Return the (x, y) coordinate for the center point of the cell that contains the specified text.  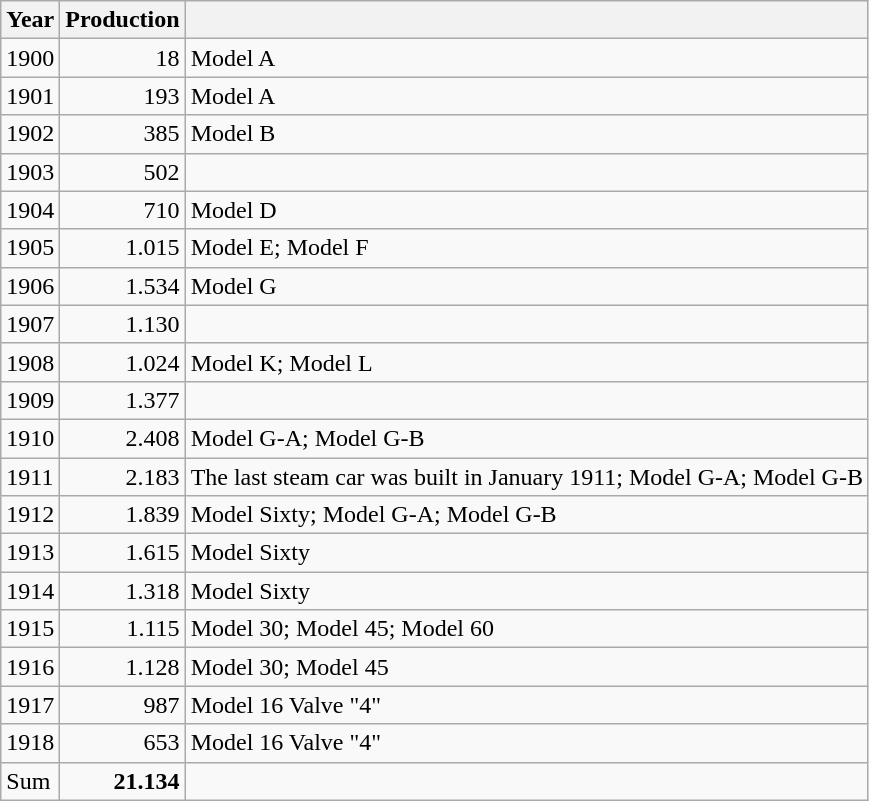
1.024 (122, 362)
Model Sixty; Model G-A; Model G-B (526, 515)
1902 (30, 134)
502 (122, 172)
1.130 (122, 324)
1900 (30, 58)
Model E; Model F (526, 248)
987 (122, 705)
21.134 (122, 781)
1910 (30, 438)
Model G (526, 286)
2.408 (122, 438)
Model 30; Model 45 (526, 667)
1913 (30, 553)
Model D (526, 210)
1905 (30, 248)
1914 (30, 591)
1903 (30, 172)
653 (122, 743)
Year (30, 20)
1916 (30, 667)
Model K; Model L (526, 362)
1917 (30, 705)
1.615 (122, 553)
1907 (30, 324)
1908 (30, 362)
2.183 (122, 477)
1.318 (122, 591)
Model 30; Model 45; Model 60 (526, 629)
385 (122, 134)
Production (122, 20)
1918 (30, 743)
1915 (30, 629)
193 (122, 96)
1904 (30, 210)
1.839 (122, 515)
1909 (30, 400)
Sum (30, 781)
710 (122, 210)
Model G-A; Model G-B (526, 438)
1911 (30, 477)
Model B (526, 134)
1.115 (122, 629)
1906 (30, 286)
1912 (30, 515)
The last steam car was built in January 1911; Model G-A; Model G-B (526, 477)
1901 (30, 96)
1.128 (122, 667)
1.534 (122, 286)
1.377 (122, 400)
18 (122, 58)
1.015 (122, 248)
